Locate the cell with the specified text and output its (x, y) center coordinate. 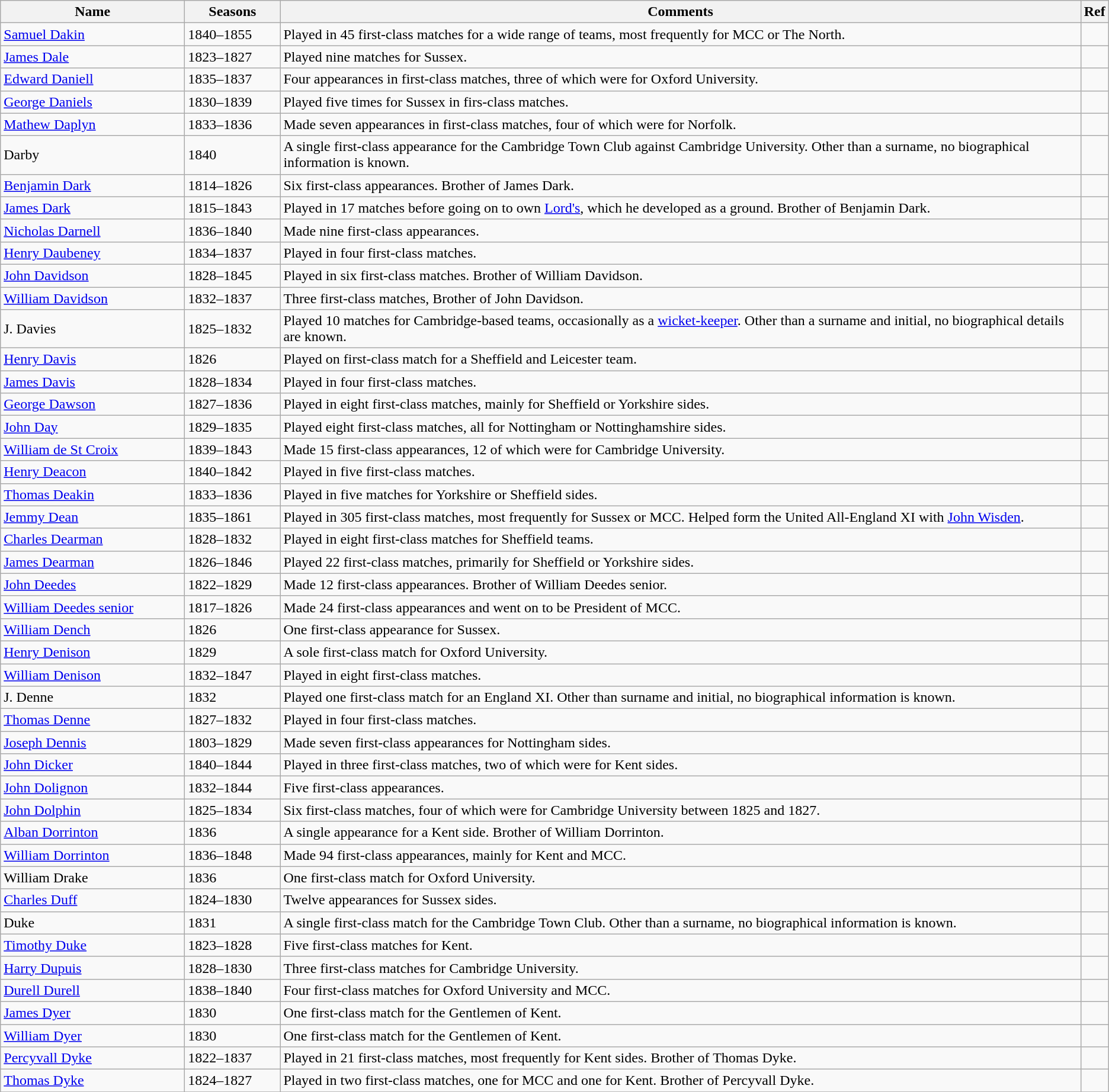
J. Denne (92, 698)
1831 (232, 923)
1828–1834 (232, 382)
Harry Dupuis (92, 968)
James Dyer (92, 1013)
Made seven appearances in first-class matches, four of which were for Norfolk. (680, 124)
Benjamin Dark (92, 185)
Percyvall Dyke (92, 1058)
1832 (232, 698)
William Dyer (92, 1036)
1825–1832 (232, 329)
Ref (1095, 12)
William Deedes senior (92, 607)
Played in 21 first-class matches, most frequently for Kent sides. Brother of Thomas Dyke. (680, 1058)
J. Davies (92, 329)
Five first-class appearances. (680, 788)
1815–1843 (232, 208)
Edward Daniell (92, 79)
1835–1861 (232, 517)
1838–1840 (232, 990)
1803–1829 (232, 743)
Played in 45 first-class matches for a wide range of teams, most frequently for MCC or The North. (680, 34)
John Deedes (92, 584)
1829–1835 (232, 427)
One first-class appearance for Sussex. (680, 629)
George Daniels (92, 102)
1824–1827 (232, 1081)
William Denison (92, 675)
Played in eight first-class matches. (680, 675)
Samuel Dakin (92, 34)
Played in six first-class matches. Brother of William Davidson. (680, 275)
Henry Denison (92, 652)
Alban Dorrinton (92, 833)
Played in 305 first-class matches, most frequently for Sussex or MCC. Helped form the United All-England XI with John Wisden. (680, 517)
1839–1843 (232, 449)
1828–1830 (232, 968)
Henry Deacon (92, 472)
Made 12 first-class appearances. Brother of William Deedes senior. (680, 584)
Thomas Denne (92, 720)
1826–1846 (232, 562)
1836–1840 (232, 230)
Thomas Dyke (92, 1081)
1832–1847 (232, 675)
Played in eight first-class matches for Sheffield teams. (680, 539)
William de St Croix (92, 449)
Mathew Daplyn (92, 124)
Played 22 first-class matches, primarily for Sheffield or Yorkshire sides. (680, 562)
William Drake (92, 878)
1825–1834 (232, 810)
1827–1836 (232, 404)
William Dorrinton (92, 855)
Twelve appearances for Sussex sides. (680, 900)
1823–1827 (232, 57)
1840 (232, 155)
1840–1855 (232, 34)
John Day (92, 427)
Played in five first-class matches. (680, 472)
Henry Davis (92, 359)
Made seven first-class appearances for Nottingham sides. (680, 743)
Played in eight first-class matches, mainly for Sheffield or Yorkshire sides. (680, 404)
1829 (232, 652)
Henry Daubeney (92, 253)
Seasons (232, 12)
John Davidson (92, 275)
Made 94 first-class appearances, mainly for Kent and MCC. (680, 855)
A sole first-class match for Oxford University. (680, 652)
Played in two first-class matches, one for MCC and one for Kent. Brother of Percyvall Dyke. (680, 1081)
Four first-class matches for Oxford University and MCC. (680, 990)
Four appearances in first-class matches, three of which were for Oxford University. (680, 79)
Duke (92, 923)
Joseph Dennis (92, 743)
George Dawson (92, 404)
Made 15 first-class appearances, 12 of which were for Cambridge University. (680, 449)
1814–1826 (232, 185)
Durell Durell (92, 990)
Three first-class matches for Cambridge University. (680, 968)
Charles Duff (92, 900)
Six first-class matches, four of which were for Cambridge University between 1825 and 1827. (680, 810)
Made 24 first-class appearances and went on to be President of MCC. (680, 607)
1827–1832 (232, 720)
1824–1830 (232, 900)
John Dicker (92, 765)
One first-class match for Oxford University. (680, 878)
1830–1839 (232, 102)
Nicholas Darnell (92, 230)
A single first-class match for the Cambridge Town Club. Other than a surname, no biographical information is known. (680, 923)
Three first-class matches, Brother of John Davidson. (680, 298)
1822–1837 (232, 1058)
Made nine first-class appearances. (680, 230)
1836–1848 (232, 855)
Charles Dearman (92, 539)
1832–1837 (232, 298)
Name (92, 12)
James Dale (92, 57)
1828–1832 (232, 539)
Played one first-class match for an England XI. Other than surname and initial, no biographical information is known. (680, 698)
Played in three first-class matches, two of which were for Kent sides. (680, 765)
1817–1826 (232, 607)
Played eight first-class matches, all for Nottingham or Nottinghamshire sides. (680, 427)
Five first-class matches for Kent. (680, 945)
William Dench (92, 629)
Played in 17 matches before going on to own Lord's, which he developed as a ground. Brother of Benjamin Dark. (680, 208)
1828–1845 (232, 275)
1832–1844 (232, 788)
Darby (92, 155)
Played five times for Sussex in firs-class matches. (680, 102)
John Dolphin (92, 810)
John Dolignon (92, 788)
Played nine matches for Sussex. (680, 57)
James Dearman (92, 562)
Played on first-class match for a Sheffield and Leicester team. (680, 359)
1835–1837 (232, 79)
Timothy Duke (92, 945)
A single appearance for a Kent side. Brother of William Dorrinton. (680, 833)
Comments (680, 12)
1823–1828 (232, 945)
1834–1837 (232, 253)
James Dark (92, 208)
A single first-class appearance for the Cambridge Town Club against Cambridge University. Other than a surname, no biographical information is known. (680, 155)
Jemmy Dean (92, 517)
1840–1844 (232, 765)
Played 10 matches for Cambridge-based teams, occasionally as a wicket-keeper. Other than a surname and initial, no biographical details are known. (680, 329)
Six first-class appearances. Brother of James Dark. (680, 185)
William Davidson (92, 298)
1822–1829 (232, 584)
James Davis (92, 382)
1840–1842 (232, 472)
Thomas Deakin (92, 494)
Played in five matches for Yorkshire or Sheffield sides. (680, 494)
